Pinpoint the cell where the given text exists, returning its (x, y) midpoint coordinate. 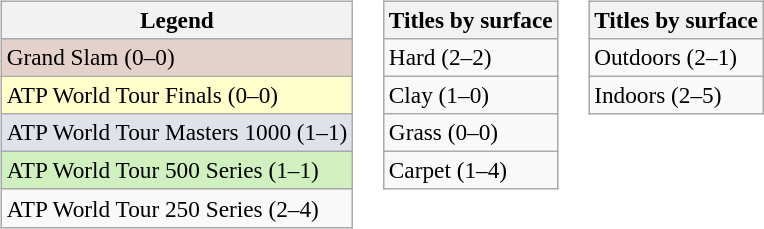
ATP World Tour 500 Series (1–1) (176, 171)
Outdoors (2–1) (676, 57)
Hard (2–2) (470, 57)
ATP World Tour 250 Series (2–4) (176, 208)
ATP World Tour Finals (0–0) (176, 95)
Indoors (2–5) (676, 95)
ATP World Tour Masters 1000 (1–1) (176, 133)
Legend (176, 20)
Carpet (1–4) (470, 171)
Grand Slam (0–0) (176, 57)
Grass (0–0) (470, 133)
Clay (1–0) (470, 95)
